From the cell containing the given text, extract its center point as [X, Y] coordinate. 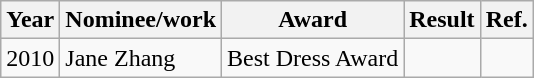
Award [313, 20]
Result [442, 20]
Nominee/work [141, 20]
Best Dress Award [313, 58]
Jane Zhang [141, 58]
Ref. [506, 20]
Year [30, 20]
2010 [30, 58]
